Output the (X, Y) coordinate of the center of the cell containing the given text.  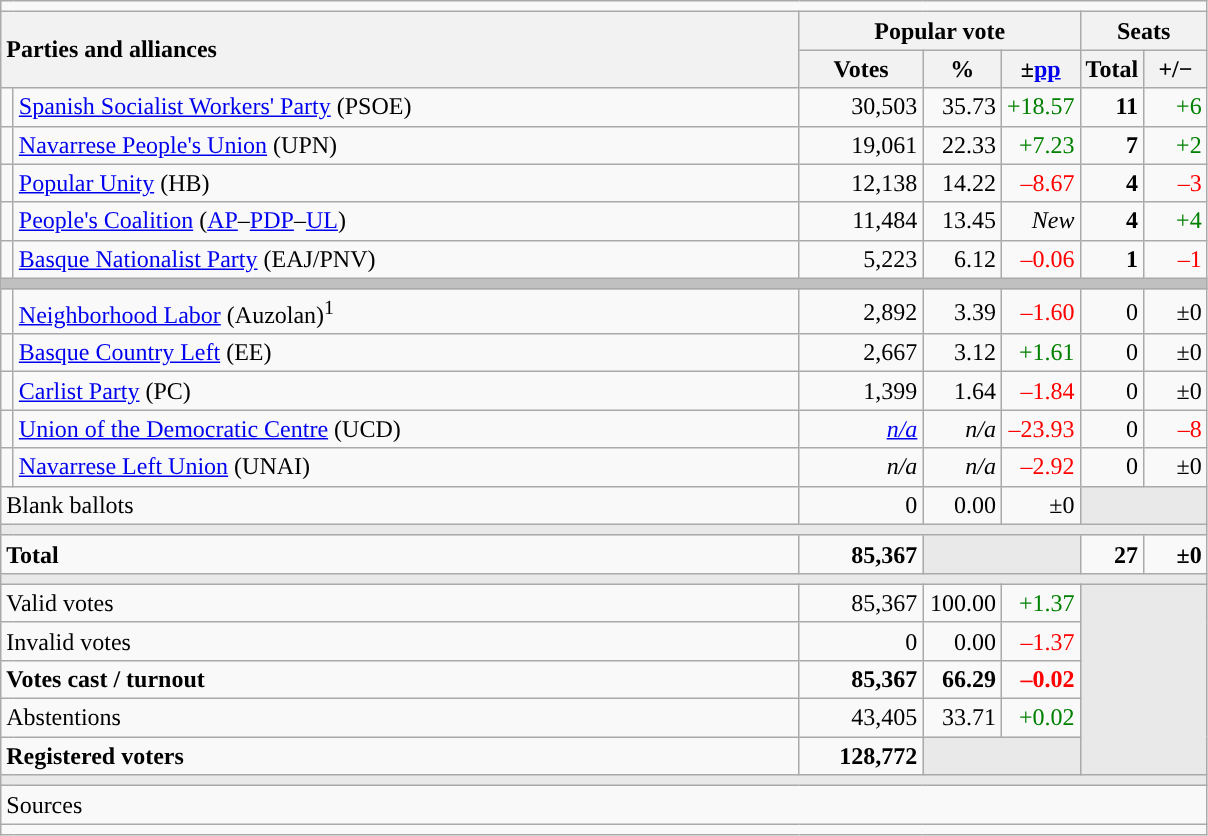
11,484 (861, 221)
Registered voters (400, 756)
19,061 (861, 145)
Carlist Party (PC) (406, 391)
3.39 (962, 312)
2,667 (861, 353)
3.12 (962, 353)
Union of the Democratic Centre (UCD) (406, 429)
Navarrese People's Union (UPN) (406, 145)
Votes cast / turnout (400, 679)
1,399 (861, 391)
–3 (1176, 183)
Spanish Socialist Workers' Party (PSOE) (406, 107)
Sources (604, 805)
14.22 (962, 183)
–1.84 (1040, 391)
Seats (1144, 31)
100.00 (962, 603)
New (1040, 221)
–23.93 (1040, 429)
Blank ballots (400, 505)
+/− (1176, 69)
+4 (1176, 221)
Popular vote (940, 31)
+2 (1176, 145)
+0.02 (1040, 718)
Parties and alliances (400, 50)
Basque Nationalist Party (EAJ/PNV) (406, 259)
35.73 (962, 107)
Basque Country Left (EE) (406, 353)
–2.92 (1040, 467)
Neighborhood Labor (Auzolan)1 (406, 312)
2,892 (861, 312)
27 (1112, 554)
6.12 (962, 259)
Invalid votes (400, 641)
66.29 (962, 679)
Abstentions (400, 718)
Valid votes (400, 603)
+7.23 (1040, 145)
+1.37 (1040, 603)
33.71 (962, 718)
Navarrese Left Union (UNAI) (406, 467)
+18.57 (1040, 107)
+1.61 (1040, 353)
+6 (1176, 107)
1.64 (962, 391)
11 (1112, 107)
22.33 (962, 145)
–0.06 (1040, 259)
% (962, 69)
5,223 (861, 259)
–1.60 (1040, 312)
13.45 (962, 221)
–1 (1176, 259)
43,405 (861, 718)
Popular Unity (HB) (406, 183)
12,138 (861, 183)
–8.67 (1040, 183)
7 (1112, 145)
People's Coalition (AP–PDP–UL) (406, 221)
128,772 (861, 756)
–1.37 (1040, 641)
1 (1112, 259)
–0.02 (1040, 679)
30,503 (861, 107)
Votes (861, 69)
±pp (1040, 69)
–8 (1176, 429)
